Return [x, y] of the center of cell containing provided text 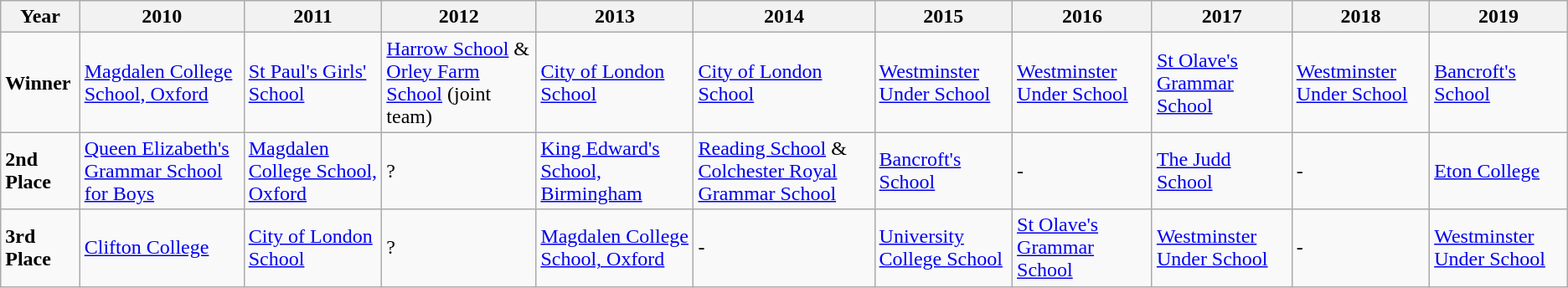
2010 [162, 17]
King Edward's School, Birmingham [615, 171]
Harrow School & Orley Farm School (joint team) [459, 82]
Clifton College [162, 248]
2016 [1082, 17]
St Paul's Girls' School [313, 82]
Queen Elizabeth's Grammar School for Boys [162, 171]
2017 [1221, 17]
Reading School & Colchester Royal Grammar School [784, 171]
University College School [943, 248]
2014 [784, 17]
2011 [313, 17]
3rd Place [40, 248]
2nd Place [40, 171]
2015 [943, 17]
2013 [615, 17]
2012 [459, 17]
Year [40, 17]
2019 [1499, 17]
The Judd School [1221, 171]
2018 [1360, 17]
Winner [40, 82]
Eton College [1499, 171]
